Identify which cell holds the provided text, then report its [x, y] central coordinate. 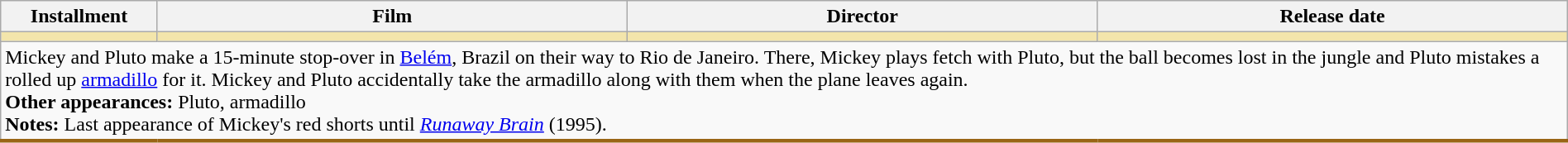
Film [392, 17]
Release date [1332, 17]
Installment [79, 17]
Director [863, 17]
